Output the [x, y] coordinate of the center of the cell containing the given text.  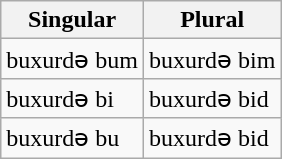
buxurdə bim [212, 59]
buxurdə bu [72, 138]
Plural [212, 20]
buxurdə bi [72, 98]
Singular [72, 20]
buxurdə bum [72, 59]
